Find where the given text appears and provide that cell's center as (X, Y) coordinate. 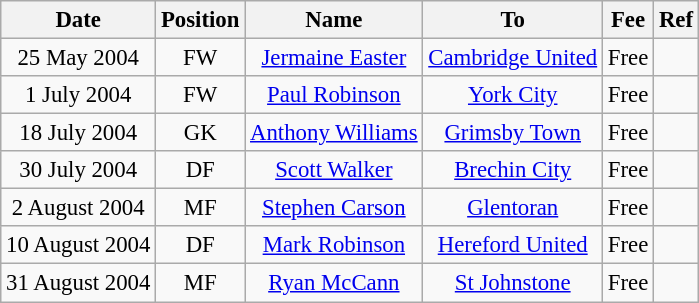
GK (200, 133)
25 May 2004 (78, 58)
St Johnstone (513, 283)
Name (334, 20)
Ref (676, 20)
To (513, 20)
Fee (628, 20)
Paul Robinson (334, 95)
2 August 2004 (78, 208)
Anthony Williams (334, 133)
Glentoran (513, 208)
Stephen Carson (334, 208)
31 August 2004 (78, 283)
Position (200, 20)
Hereford United (513, 245)
Ryan McCann (334, 283)
Grimsby Town (513, 133)
York City (513, 95)
Jermaine Easter (334, 58)
Cambridge United (513, 58)
Scott Walker (334, 170)
Brechin City (513, 170)
18 July 2004 (78, 133)
30 July 2004 (78, 170)
Date (78, 20)
Mark Robinson (334, 245)
1 July 2004 (78, 95)
10 August 2004 (78, 245)
